Capture the cell that displays the provided text and extract its (X, Y) central coordinate. 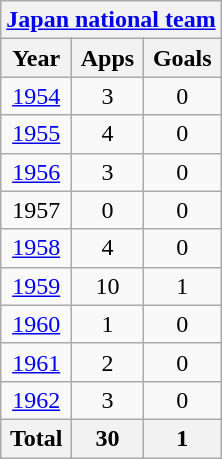
1961 (36, 362)
Total (36, 438)
2 (108, 362)
1956 (36, 172)
1955 (36, 134)
1958 (36, 248)
Year (36, 58)
1962 (36, 400)
1960 (36, 324)
Goals (182, 58)
Apps (108, 58)
1954 (36, 96)
1959 (36, 286)
10 (108, 286)
Japan national team (111, 20)
1957 (36, 210)
30 (108, 438)
